Output the [X, Y] coordinate of the center of the cell containing the given text.  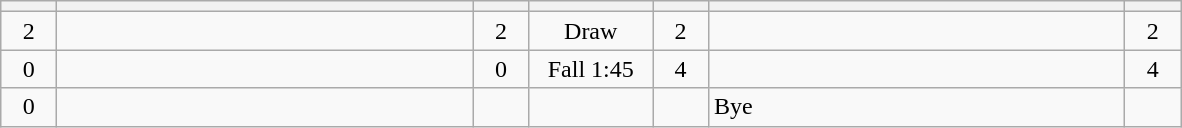
Bye [917, 107]
Fall 1:45 [591, 69]
Draw [591, 31]
